Extract the (X, Y) coordinate from the center of the cell holding the provided text.  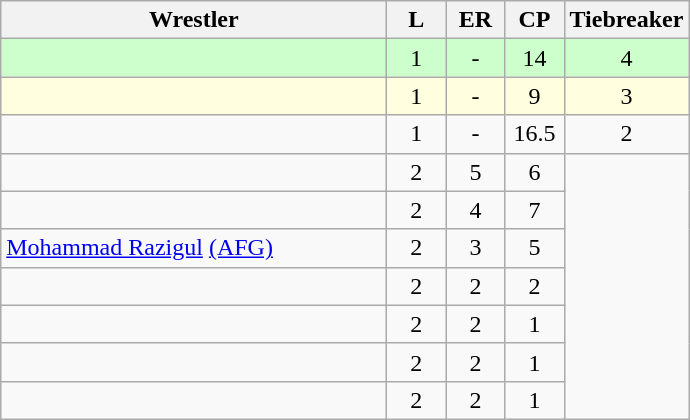
Tiebreaker (626, 20)
16.5 (534, 134)
ER (476, 20)
9 (534, 96)
CP (534, 20)
6 (534, 172)
Mohammad Razigul (AFG) (194, 248)
L (416, 20)
14 (534, 58)
Wrestler (194, 20)
7 (534, 210)
